Return [x, y] of the center of cell containing provided text 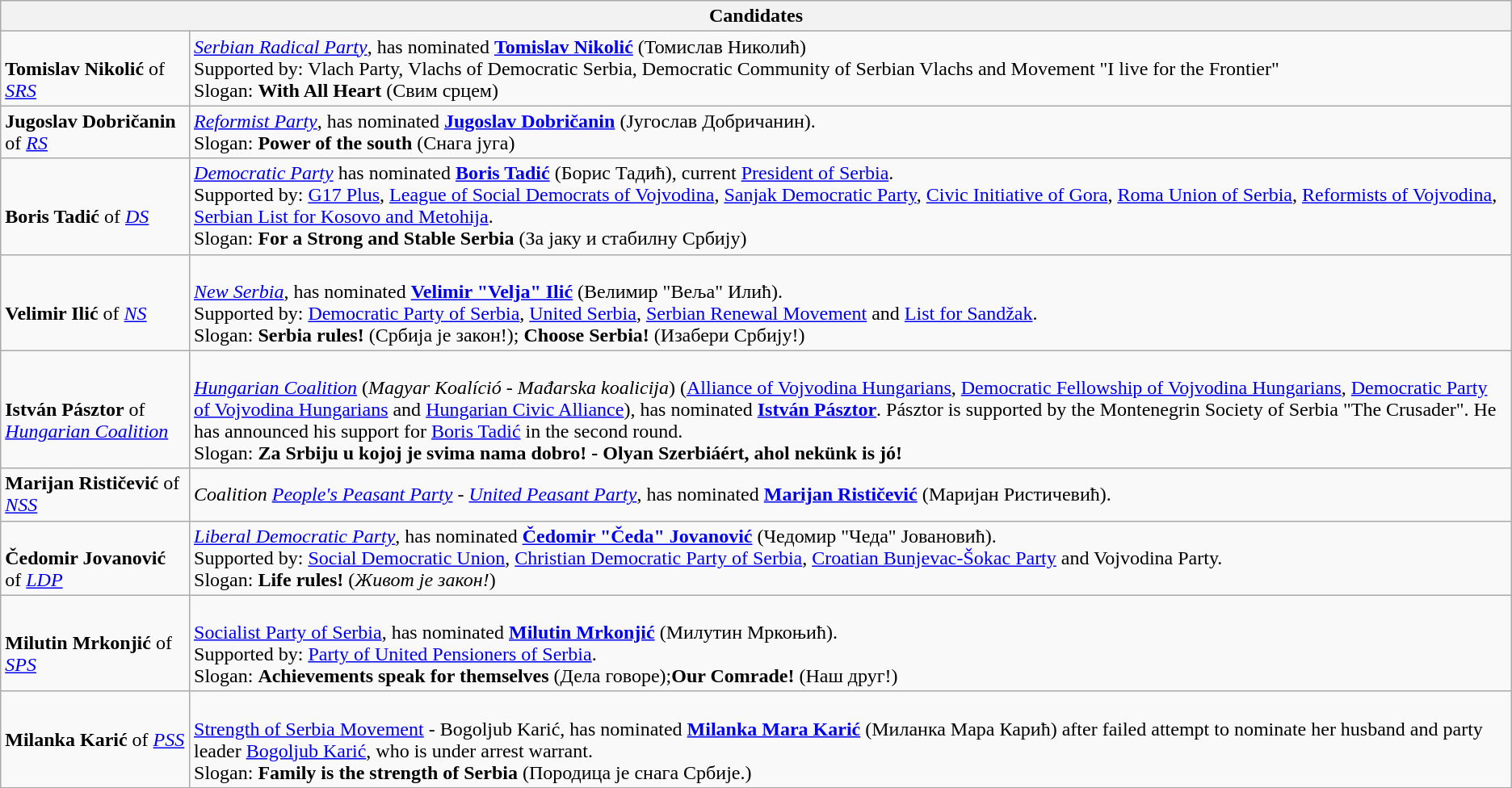
Čedomir Jovanović of LDP [95, 558]
Boris Tadić of DS [95, 207]
István Pásztor of Hungarian Coalition [95, 409]
Milutin Mrkonjić of SPS [95, 643]
Candidates [756, 16]
Velimir Ilić of NS [95, 302]
Reformist Party, has nominated Jugoslav Dobričanin (Југослав Добричанин).Slogan: Power of the south (Снага југа) [851, 132]
Jugoslav Dobričanin of RS [95, 132]
Tomislav Nikolić of SRS [95, 69]
Coalition People's Peasant Party - United Peasant Party, has nominated Marijan Rističević (Маријан Ристичевић). [851, 494]
Marijan Rističević of NSS [95, 494]
Milanka Karić of PSS [95, 740]
